Search for the cell housing the specified text and yield its [x, y] center coordinate. 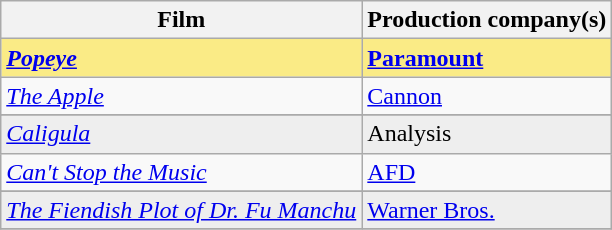
The Fiendish Plot of Dr. Fu Manchu [182, 210]
AFD [487, 172]
Can't Stop the Music [182, 172]
The Apple [182, 96]
Cannon [487, 96]
Popeye [182, 58]
Paramount [487, 58]
Caligula [182, 134]
Analysis [487, 134]
Warner Bros. [487, 210]
Film [182, 20]
Production company(s) [487, 20]
